Output the (X, Y) coordinate of the center of the cell containing the given text.  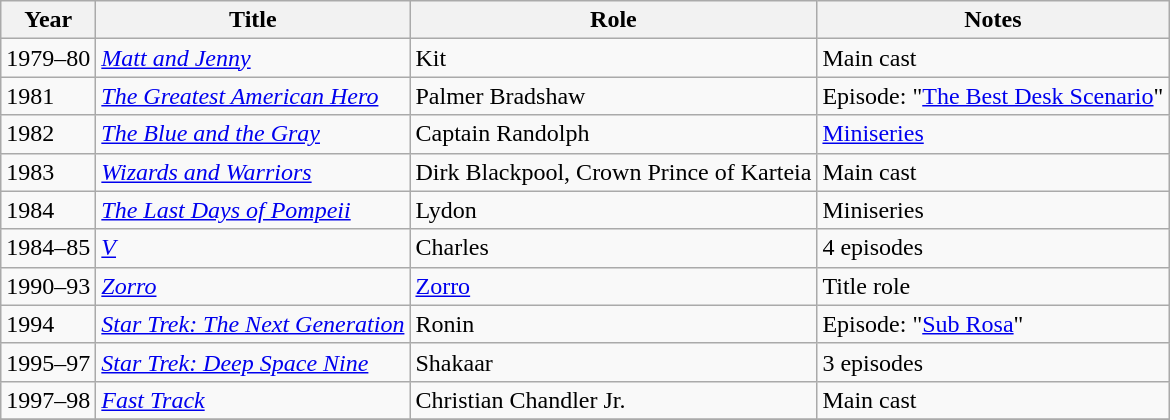
Shakaar (614, 362)
1997–98 (48, 400)
1981 (48, 96)
The Last Days of Pompeii (253, 210)
1990–93 (48, 286)
Ronin (614, 324)
1984 (48, 210)
Year (48, 20)
Captain Randolph (614, 134)
Matt and Jenny (253, 58)
Episode: "Sub Rosa" (993, 324)
1982 (48, 134)
Dirk Blackpool, Crown Prince of Karteia (614, 172)
Star Trek: The Next Generation (253, 324)
Star Trek: Deep Space Nine (253, 362)
The Blue and the Gray (253, 134)
Episode: "The Best Desk Scenario" (993, 96)
Fast Track (253, 400)
The Greatest American Hero (253, 96)
Title (253, 20)
1994 (48, 324)
Kit (614, 58)
Notes (993, 20)
1984–85 (48, 248)
Palmer Bradshaw (614, 96)
Lydon (614, 210)
1983 (48, 172)
Wizards and Warriors (253, 172)
Role (614, 20)
V (253, 248)
4 episodes (993, 248)
Charles (614, 248)
3 episodes (993, 362)
Christian Chandler Jr. (614, 400)
1995–97 (48, 362)
Title role (993, 286)
1979–80 (48, 58)
